Scan for the cell matching the given text and deliver its (X, Y) coordinate at center. 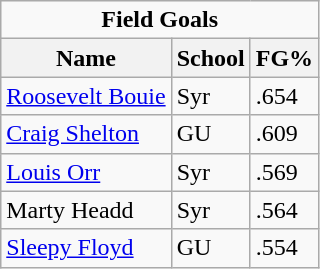
School (210, 58)
Sleepy Floyd (86, 248)
.554 (284, 248)
FG% (284, 58)
.569 (284, 172)
Field Goals (160, 20)
.564 (284, 210)
Louis Orr (86, 172)
Name (86, 58)
Marty Headd (86, 210)
.654 (284, 96)
Roosevelt Bouie (86, 96)
Craig Shelton (86, 134)
.609 (284, 134)
